Detect which cell encompasses the target text, then output its (X, Y) center coordinate. 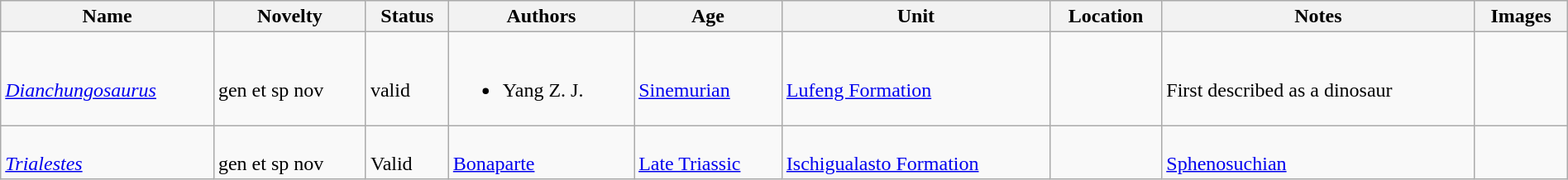
Age (708, 17)
Valid (407, 152)
Unit (915, 17)
Status (407, 17)
Images (1521, 17)
Late Triassic (708, 152)
First described as a dinosaur (1318, 79)
valid (407, 79)
Location (1105, 17)
Sinemurian (708, 79)
Notes (1318, 17)
Bonaparte (541, 152)
Dianchungosaurus (108, 79)
Name (108, 17)
Sphenosuchian (1318, 152)
Lufeng Formation (915, 79)
Yang Z. J. (541, 79)
Trialestes (108, 152)
Novelty (289, 17)
Authors (541, 17)
Ischigualasto Formation (915, 152)
